Pinpoint the cell where the given text exists, returning its [x, y] midpoint coordinate. 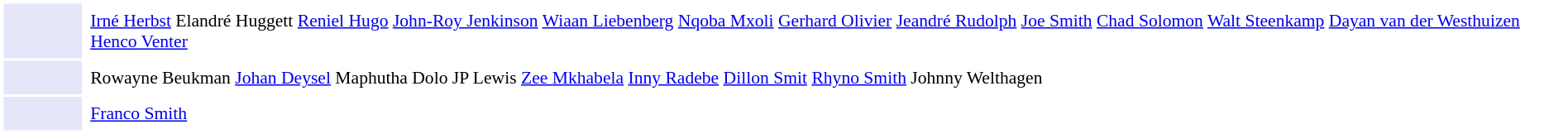
Rowayne Beukman Johan Deysel Maphutha Dolo JP Lewis Zee Mkhabela Inny Radebe Dillon Smit Rhyno Smith Johnny Welthagen [825, 78]
Franco Smith [825, 113]
